From the cell containing the given text, extract its center point as [X, Y] coordinate. 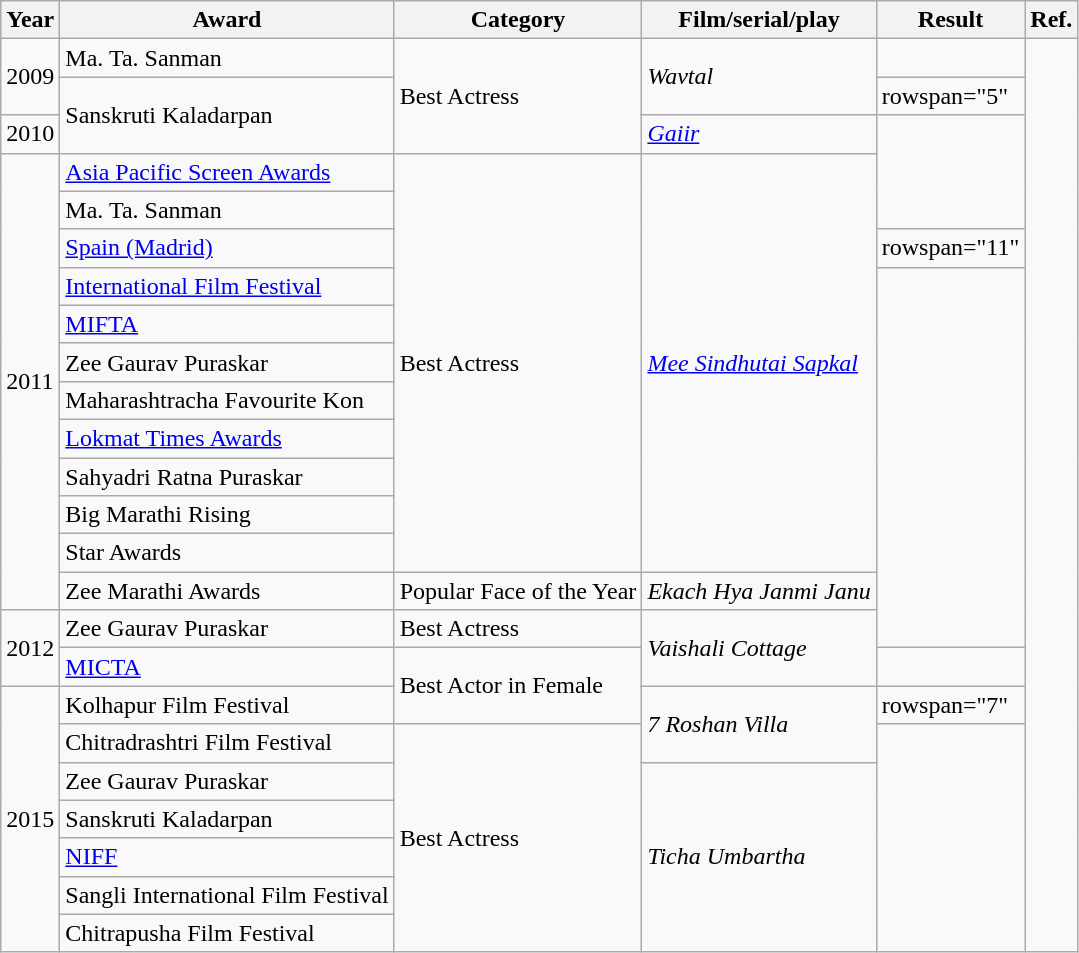
2012 [30, 648]
rowspan="7" [950, 705]
Result [950, 20]
Sahyadri Ratna Puraskar [227, 477]
Maharashtracha Favourite Kon [227, 400]
MICTA [227, 667]
NIFF [227, 857]
Best Actor in Female [518, 686]
2015 [30, 819]
Film/serial/play [759, 20]
Star Awards [227, 553]
Ekach Hya Janmi Janu [759, 591]
rowspan="5" [950, 96]
Kolhapur Film Festival [227, 705]
2009 [30, 77]
Ref. [1052, 20]
Wavtal [759, 77]
rowspan="11" [950, 248]
Chitrapusha Film Festival [227, 933]
Ticha Umbartha [759, 857]
Lokmat Times Awards [227, 438]
Chitradrashtri Film Festival [227, 743]
Vaishali Cottage [759, 648]
2011 [30, 382]
Spain (Madrid) [227, 248]
MIFTA [227, 324]
2010 [30, 134]
Gaiir [759, 134]
Category [518, 20]
Popular Face of the Year [518, 591]
Big Marathi Rising [227, 515]
International Film Festival [227, 286]
Asia Pacific Screen Awards [227, 172]
Zee Marathi Awards [227, 591]
Award [227, 20]
Sangli International Film Festival [227, 895]
Year [30, 20]
7 Roshan Villa [759, 724]
Mee Sindhutai Sapkal [759, 362]
